Scan for the cell matching the given text and deliver its (x, y) coordinate at center. 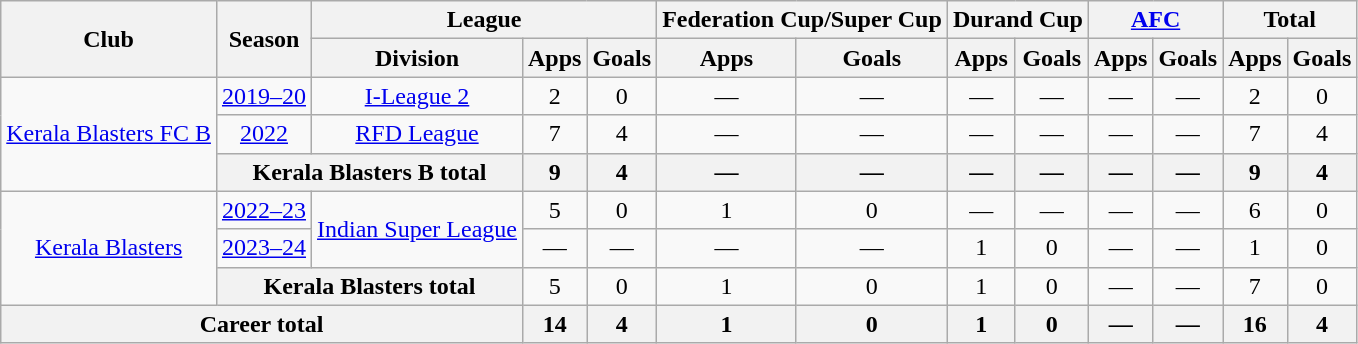
I-League 2 (418, 96)
Season (264, 39)
Kerala Blasters B total (369, 172)
2019–20 (264, 96)
RFD League (418, 134)
Club (109, 39)
Kerala Blasters (109, 248)
2022 (264, 134)
2022–23 (264, 210)
14 (554, 324)
Division (418, 58)
Federation Cup/Super Cup (802, 20)
Kerala Blasters FC B (109, 134)
2023–24 (264, 248)
16 (1255, 324)
Durand Cup (1018, 20)
AFC (1155, 20)
League (484, 20)
Indian Super League (418, 229)
Total (1290, 20)
Career total (262, 324)
Kerala Blasters total (369, 286)
6 (1255, 210)
